Capture the cell that displays the provided text and extract its [x, y] central coordinate. 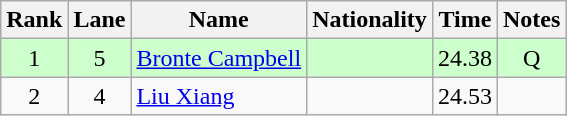
5 [100, 58]
Time [464, 20]
24.53 [464, 96]
Bronte Campbell [219, 58]
4 [100, 96]
2 [34, 96]
Nationality [370, 20]
Q [531, 58]
Rank [34, 20]
Notes [531, 20]
Name [219, 20]
Liu Xiang [219, 96]
1 [34, 58]
24.38 [464, 58]
Lane [100, 20]
